Find where the given text appears and provide that cell's center as (X, Y) coordinate. 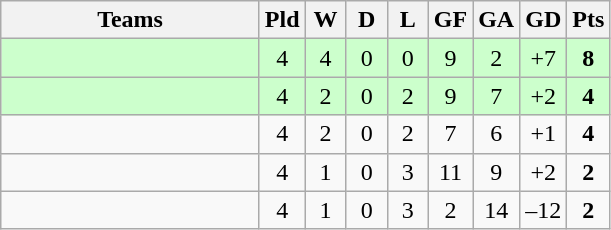
Teams (130, 20)
8 (588, 58)
W (326, 20)
14 (496, 210)
GD (544, 20)
–12 (544, 210)
11 (450, 172)
+7 (544, 58)
6 (496, 134)
Pts (588, 20)
Pld (282, 20)
GA (496, 20)
+1 (544, 134)
L (408, 20)
D (366, 20)
GF (450, 20)
